Provide the [X, Y] coordinate of the cell's center where the given text is located.  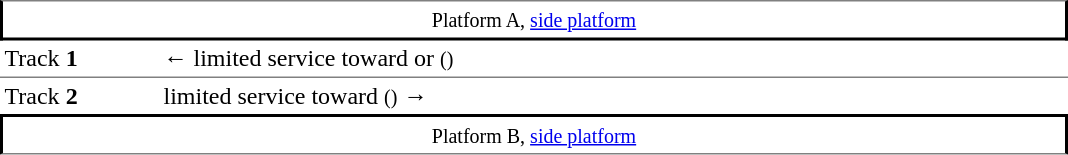
Platform A, side platform [534, 20]
Platform B, side platform [534, 134]
← limited service toward or () [614, 59]
Track 1 [80, 59]
limited service toward () → [614, 96]
Track 2 [80, 96]
